From the cell containing the given text, extract its center point as (x, y) coordinate. 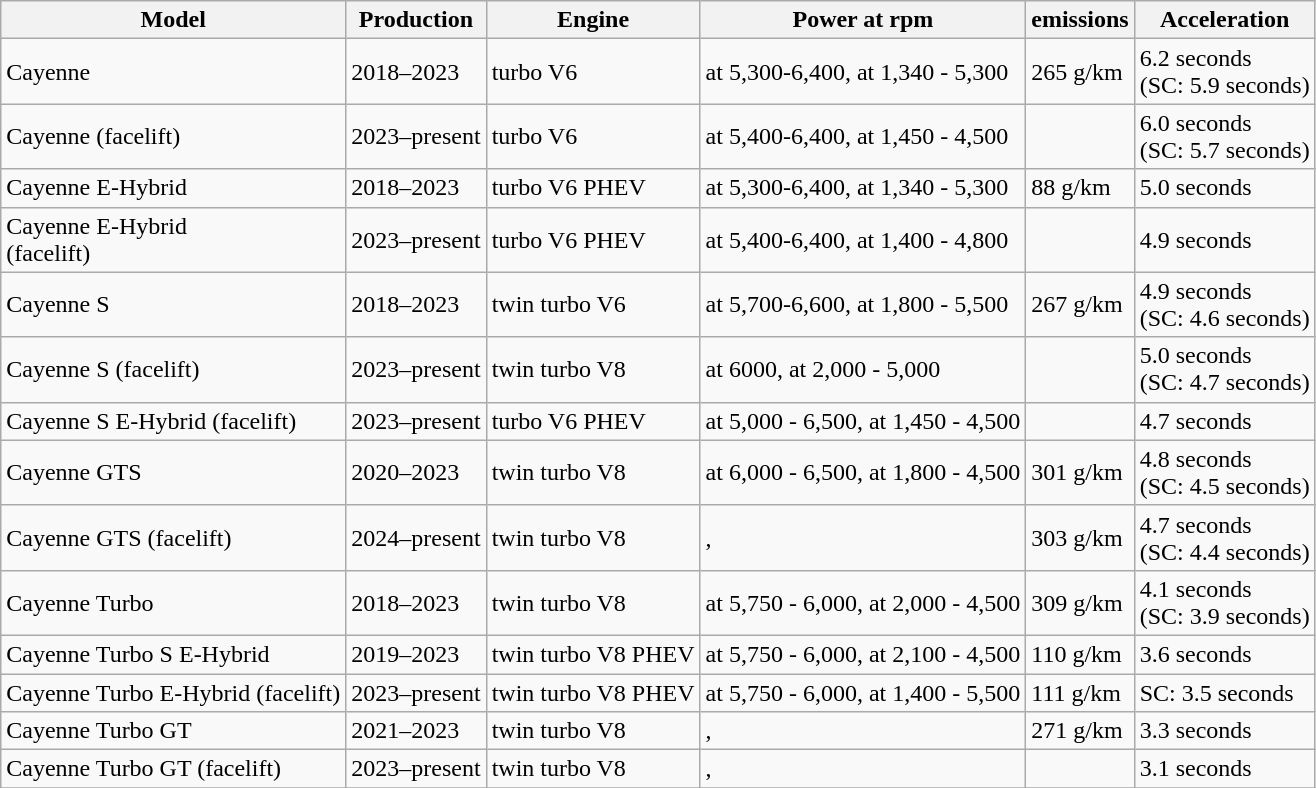
Production (416, 20)
Cayenne S (174, 304)
265 g/km (1080, 72)
4.9 seconds(SC: 4.6 seconds) (1224, 304)
at 5,750 - 6,000, at 2,000 - 4,500 (863, 602)
Cayenne S E-Hybrid (facelift) (174, 421)
Model (174, 20)
303 g/km (1080, 538)
at 5,400-6,400, at 1,400 - 4,800 (863, 240)
2024–present (416, 538)
Cayenne S (facelift) (174, 370)
301 g/km (1080, 472)
at 6,000 - 6,500, at 1,800 - 4,500 (863, 472)
6.2 seconds(SC: 5.9 seconds) (1224, 72)
3.6 seconds (1224, 654)
Cayenne Turbo GT (facelift) (174, 769)
at 6000, at 2,000 - 5,000 (863, 370)
Cayenne Turbo E-Hybrid (facelift) (174, 693)
at 5,700-6,600, at 1,800 - 5,500 (863, 304)
5.0 seconds(SC: 4.7 seconds) (1224, 370)
4.9 seconds (1224, 240)
twin turbo V6 (593, 304)
3.3 seconds (1224, 731)
309 g/km (1080, 602)
at 5,750 - 6,000, at 1,400 - 5,500 (863, 693)
Cayenne Turbo S E-Hybrid (174, 654)
4.8 seconds(SC: 4.5 seconds) (1224, 472)
4.1 seconds(SC: 3.9 seconds) (1224, 602)
3.1 seconds (1224, 769)
271 g/km (1080, 731)
Cayenne Turbo GT (174, 731)
267 g/km (1080, 304)
2019–2023 (416, 654)
at 5,000 - 6,500, at 1,450 - 4,500 (863, 421)
2021–2023 (416, 731)
Cayenne E-Hybrid (174, 188)
110 g/km (1080, 654)
88 g/km (1080, 188)
6.0 seconds(SC: 5.7 seconds) (1224, 136)
111 g/km (1080, 693)
Cayenne E-Hybrid(facelift) (174, 240)
Cayenne GTS (174, 472)
Acceleration (1224, 20)
SC: 3.5 seconds (1224, 693)
5.0 seconds (1224, 188)
4.7 seconds (1224, 421)
4.7 seconds(SC: 4.4 seconds) (1224, 538)
at 5,400-6,400, at 1,450 - 4,500 (863, 136)
Power at rpm (863, 20)
Engine (593, 20)
Cayenne (facelift) (174, 136)
emissions (1080, 20)
Cayenne Turbo (174, 602)
at 5,750 - 6,000, at 2,100 - 4,500 (863, 654)
Cayenne GTS (facelift) (174, 538)
Cayenne (174, 72)
2020–2023 (416, 472)
